Search for the cell housing the specified text and yield its (x, y) center coordinate. 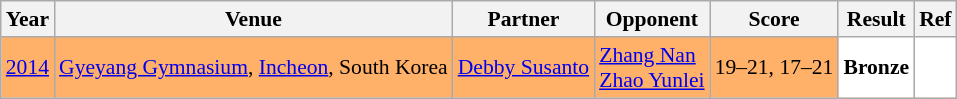
Bronze (876, 68)
Zhang Nan Zhao Yunlei (652, 68)
Gyeyang Gymnasium, Incheon, South Korea (254, 68)
Debby Susanto (524, 68)
Score (774, 19)
Partner (524, 19)
2014 (28, 68)
Opponent (652, 19)
Venue (254, 19)
Result (876, 19)
19–21, 17–21 (774, 68)
Ref (935, 19)
Year (28, 19)
